Output the [X, Y] coordinate of the center of the cell containing the given text.  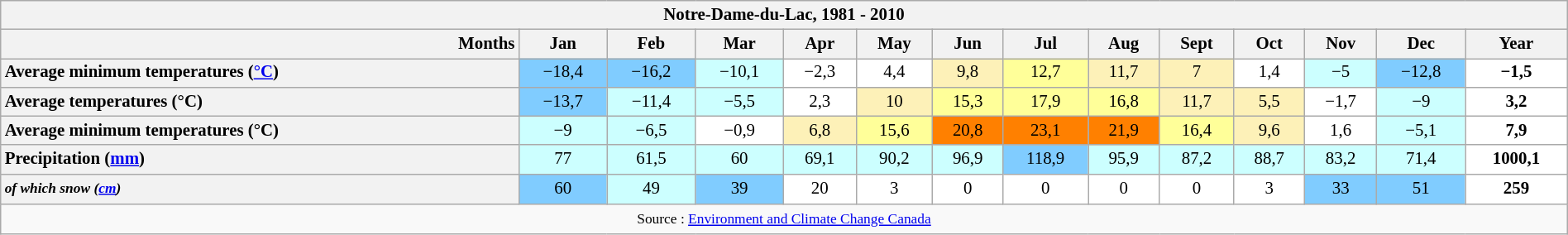
83,2 [1341, 159]
−2,3 [820, 73]
4,4 [895, 73]
20,8 [968, 131]
Months [260, 45]
Notre-Dame-du-Lac, 1981 - 2010 [784, 15]
Source : Environment and Climate Change Canada [784, 218]
Sept [1197, 45]
77 [562, 159]
88,7 [1269, 159]
12,7 [1045, 73]
1,4 [1269, 73]
2,3 [820, 101]
39 [739, 189]
96,9 [968, 159]
7 [1197, 73]
Nov [1341, 45]
Dec [1421, 45]
−5,1 [1421, 131]
10 [895, 101]
−18,4 [562, 73]
71,4 [1421, 159]
15,3 [968, 101]
Year [1517, 45]
−11,4 [652, 101]
−1,5 [1517, 73]
Apr [820, 45]
Jul [1045, 45]
5,5 [1269, 101]
9,6 [1269, 131]
7,9 [1517, 131]
Feb [652, 45]
of which snow (cm) [260, 189]
Jan [562, 45]
61,5 [652, 159]
Mar [739, 45]
51 [1421, 189]
Oct [1269, 45]
16,8 [1124, 101]
21,9 [1124, 131]
69,1 [820, 159]
17,9 [1045, 101]
−6,5 [652, 131]
16,4 [1197, 131]
49 [652, 189]
−5,5 [739, 101]
−13,7 [562, 101]
−1,7 [1341, 101]
1,6 [1341, 131]
May [895, 45]
23,1 [1045, 131]
−16,2 [652, 73]
Aug [1124, 45]
259 [1517, 189]
Precipitation (mm) [260, 159]
−0,9 [739, 131]
20 [820, 189]
87,2 [1197, 159]
−12,8 [1421, 73]
33 [1341, 189]
3,2 [1517, 101]
118,9 [1045, 159]
Average temperatures (°C) [260, 101]
9,8 [968, 73]
90,2 [895, 159]
1000,1 [1517, 159]
−10,1 [739, 73]
95,9 [1124, 159]
Jun [968, 45]
−5 [1341, 73]
15,6 [895, 131]
6,8 [820, 131]
